Provide the [X, Y] coordinate of the cell's center where the given text is located.  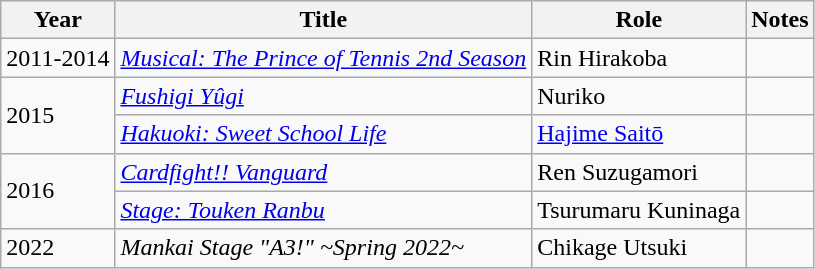
2011-2014 [58, 58]
Tsurumaru Kuninaga [639, 210]
Ren Suzugamori [639, 172]
Cardfight!! Vanguard [324, 172]
Title [324, 20]
Hakuoki: Sweet School Life [324, 134]
Rin Hirakoba [639, 58]
Musical: The Prince of Tennis 2nd Season [324, 58]
Stage: Touken Ranbu [324, 210]
Year [58, 20]
Fushigi Yûgi [324, 96]
Chikage Utsuki [639, 248]
2015 [58, 115]
Hajime Saitō [639, 134]
Role [639, 20]
Mankai Stage "A3!" ~Spring 2022~ [324, 248]
2016 [58, 191]
2022 [58, 248]
Notes [780, 20]
Nuriko [639, 96]
